Provide the (x, y) coordinate of the cell's center where the given text is located.  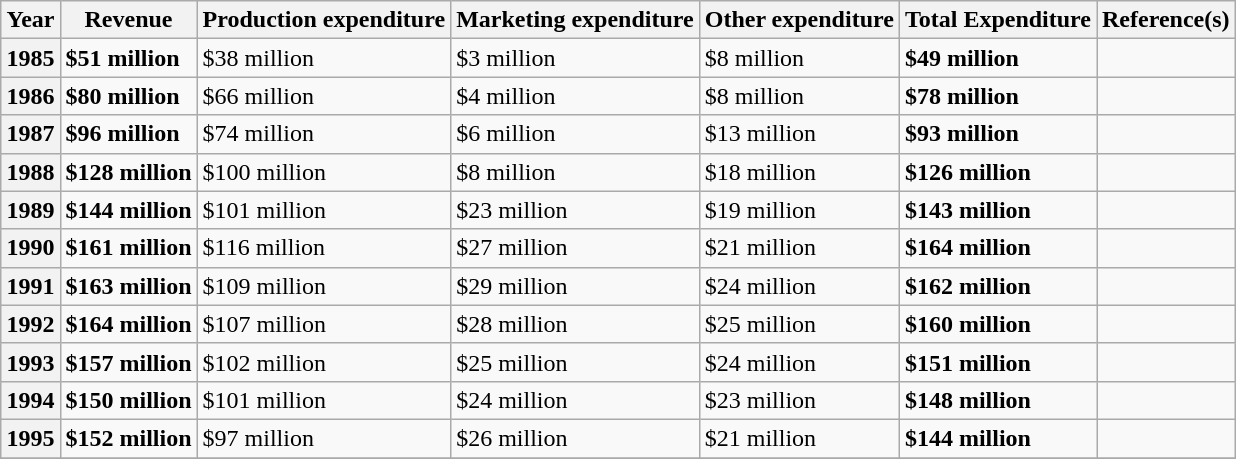
$78 million (998, 96)
1988 (30, 172)
1995 (30, 438)
1991 (30, 286)
$6 million (576, 134)
1985 (30, 58)
$152 million (128, 438)
$162 million (998, 286)
$126 million (998, 172)
1989 (30, 210)
Total Expenditure (998, 20)
$27 million (576, 248)
$3 million (576, 58)
$116 million (324, 248)
$51 million (128, 58)
1990 (30, 248)
$18 million (799, 172)
$151 million (998, 362)
$107 million (324, 324)
$38 million (324, 58)
$143 million (998, 210)
$26 million (576, 438)
1994 (30, 400)
$13 million (799, 134)
$163 million (128, 286)
Production expenditure (324, 20)
$96 million (128, 134)
1992 (30, 324)
$97 million (324, 438)
$109 million (324, 286)
$128 million (128, 172)
Reference(s) (1166, 20)
Year (30, 20)
1987 (30, 134)
$148 million (998, 400)
$4 million (576, 96)
$74 million (324, 134)
$150 million (128, 400)
Revenue (128, 20)
$157 million (128, 362)
$102 million (324, 362)
1993 (30, 362)
$28 million (576, 324)
$100 million (324, 172)
$93 million (998, 134)
$19 million (799, 210)
$66 million (324, 96)
1986 (30, 96)
$49 million (998, 58)
Marketing expenditure (576, 20)
$80 million (128, 96)
$160 million (998, 324)
$161 million (128, 248)
$29 million (576, 286)
Other expenditure (799, 20)
